Output the [X, Y] coordinate of the center of the cell containing the given text.  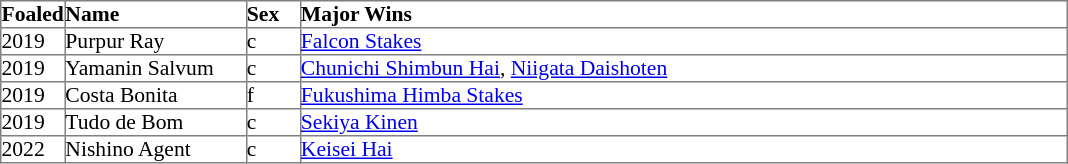
Sex [273, 14]
Foaled [33, 14]
Costa Bonita [156, 96]
Yamanin Salvum [156, 68]
Major Wins [683, 14]
Name [156, 14]
Sekiya Kinen [683, 122]
Keisei Hai [683, 150]
Nishino Agent [156, 150]
Purpur Ray [156, 42]
Falcon Stakes [683, 42]
2022 [33, 150]
Chunichi Shimbun Hai, Niigata Daishoten [683, 68]
Tudo de Bom [156, 122]
f [273, 96]
Fukushima Himba Stakes [683, 96]
